Capture the cell that displays the provided text and extract its (x, y) central coordinate. 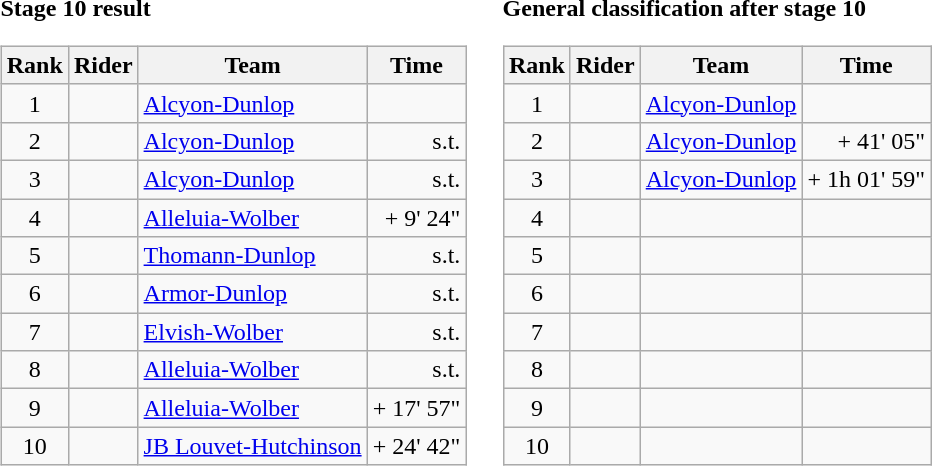
+ 9' 24" (416, 217)
Armor-Dunlop (252, 294)
+ 24' 42" (416, 446)
+ 41' 05" (866, 141)
+ 17' 57" (416, 408)
+ 1h 01' 59" (866, 179)
JB Louvet-Hutchinson (252, 446)
Elvish-Wolber (252, 332)
Thomann-Dunlop (252, 256)
